Find where the given text appears and provide that cell's center as [X, Y] coordinate. 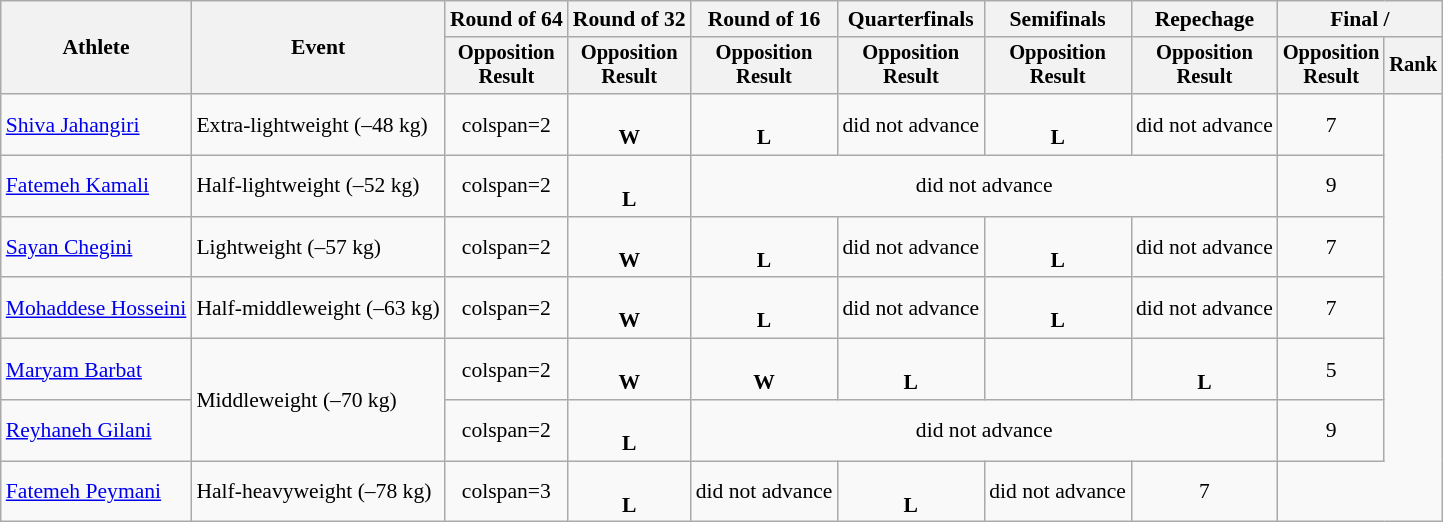
Athlete [96, 48]
Shiva Jahangiri [96, 124]
Round of 32 [630, 19]
Sayan Chegini [96, 248]
Final / [1360, 19]
Round of 64 [506, 19]
Half-lightweight (–52 kg) [318, 186]
5 [1332, 370]
Half-middleweight (–63 kg) [318, 308]
Quarterfinals [910, 19]
Maryam Barbat [96, 370]
Middleweight (–70 kg) [318, 400]
Lightweight (–57 kg) [318, 248]
Round of 16 [764, 19]
Half-heavyweight (–78 kg) [318, 492]
Semifinals [1058, 19]
Extra-lightweight (–48 kg) [318, 124]
Fatemeh Peymani [96, 492]
Fatemeh Kamali [96, 186]
colspan=3 [506, 492]
Mohaddese Hosseini [96, 308]
Reyhaneh Gilani [96, 430]
Event [318, 48]
Rank [1413, 66]
Repechage [1204, 19]
